Extract the (x, y) coordinate from the center of the cell holding the provided text.  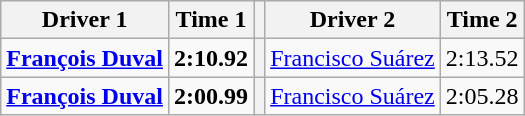
Time 2 (482, 20)
Driver 2 (353, 20)
2:00.99 (210, 96)
Driver 1 (85, 20)
2:13.52 (482, 58)
2:05.28 (482, 96)
2:10.92 (210, 58)
Time 1 (210, 20)
